Pinpoint the cell where the given text exists, returning its (x, y) midpoint coordinate. 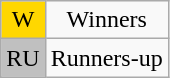
Winners (106, 20)
Runners-up (106, 58)
RU (23, 58)
W (23, 20)
